Provide the (X, Y) coordinate of the cell's center where the given text is located.  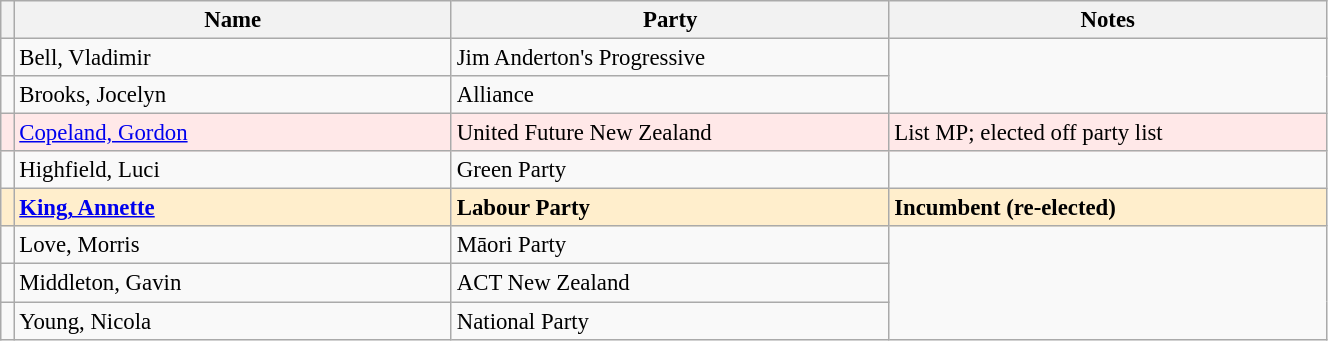
Bell, Vladimir (232, 58)
Alliance (670, 95)
Māori Party (670, 245)
National Party (670, 321)
Notes (1108, 20)
Copeland, Gordon (232, 133)
United Future New Zealand (670, 133)
ACT New Zealand (670, 283)
Young, Nicola (232, 321)
Green Party (670, 170)
Incumbent (re-elected) (1108, 208)
Jim Anderton's Progressive (670, 58)
Highfield, Luci (232, 170)
Party (670, 20)
Love, Morris (232, 245)
Labour Party (670, 208)
Name (232, 20)
King, Annette (232, 208)
Middleton, Gavin (232, 283)
List MP; elected off party list (1108, 133)
Brooks, Jocelyn (232, 95)
